Provide the (x, y) coordinate of the cell's center where the given text is located.  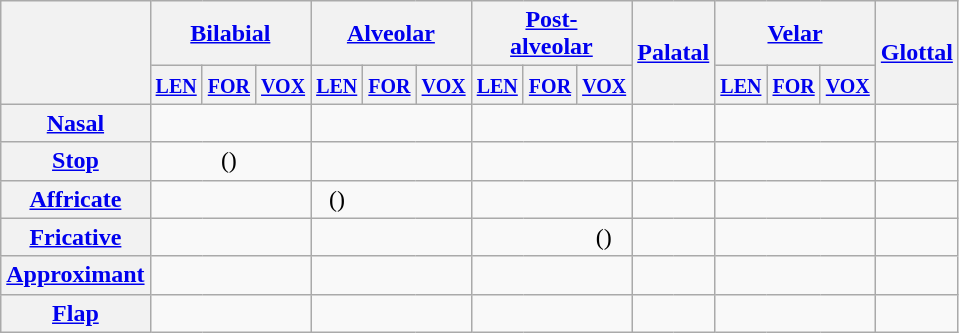
Glottal (916, 52)
Palatal (674, 52)
Approximant (76, 275)
Velar (796, 34)
Bilabial (230, 34)
Flap (76, 313)
Fricative (76, 237)
Post-alveolar (552, 34)
Affricate (76, 199)
Nasal (76, 123)
Alveolar (392, 34)
Stop (76, 161)
